For the text-containing cell, return its midpoint in [X, Y] coordinate format. 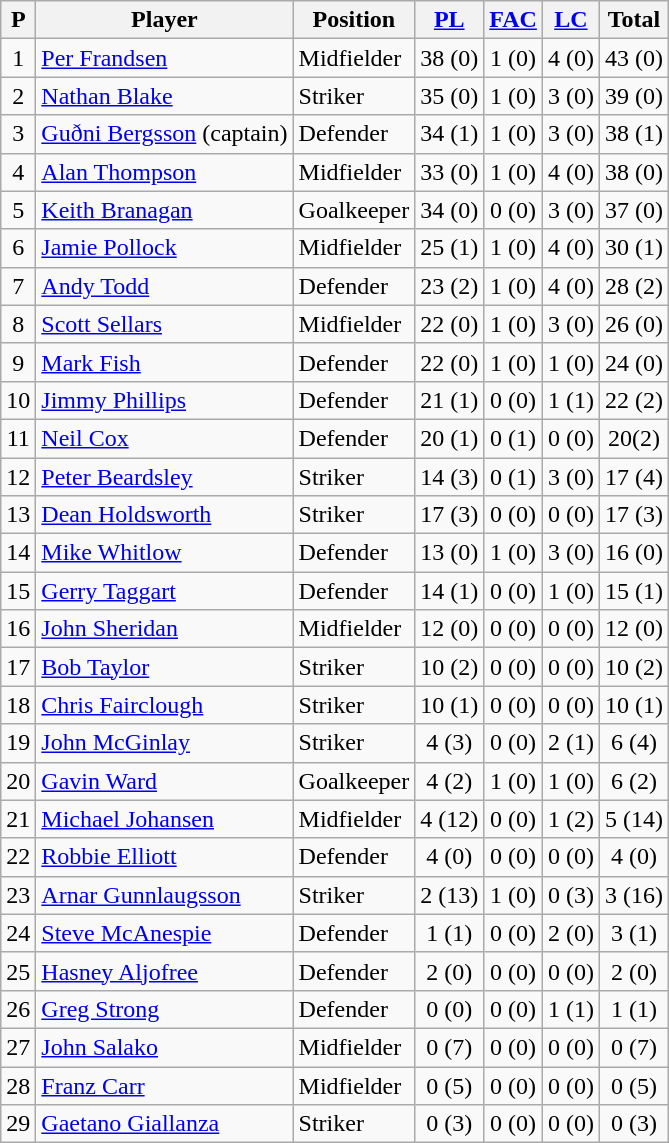
6 [18, 248]
Alan Thompson [164, 172]
4 [18, 172]
John McGinlay [164, 743]
LC [570, 20]
John Salako [164, 1047]
1 [18, 58]
Arnar Gunnlaugsson [164, 895]
21 [18, 819]
10 [18, 400]
15 [18, 591]
24 (0) [634, 362]
34 (1) [450, 134]
5 [18, 210]
Guðni Bergsson (captain) [164, 134]
PL [450, 20]
23 (2) [450, 286]
7 [18, 286]
Scott Sellars [164, 324]
2 (13) [450, 895]
17 (4) [634, 477]
Nathan Blake [164, 96]
Jimmy Phillips [164, 400]
Dean Holdsworth [164, 515]
Player [164, 20]
Franz Carr [164, 1085]
4 (12) [450, 819]
4 (2) [450, 781]
38 (1) [634, 134]
Hasney Aljofree [164, 971]
Position [354, 20]
Chris Fairclough [164, 705]
29 [18, 1124]
16 [18, 629]
Steve McAnespie [164, 933]
4 (3) [450, 743]
17 [18, 667]
Per Frandsen [164, 58]
26 [18, 1009]
3 [18, 134]
8 [18, 324]
13 (0) [450, 553]
Total [634, 20]
22 (2) [634, 400]
18 [18, 705]
Jamie Pollock [164, 248]
30 (1) [634, 248]
Peter Beardsley [164, 477]
Andy Todd [164, 286]
22 [18, 857]
39 (0) [634, 96]
2 [18, 96]
33 (0) [450, 172]
Robbie Elliott [164, 857]
Greg Strong [164, 1009]
John Sheridan [164, 629]
26 (0) [634, 324]
28 (2) [634, 286]
43 (0) [634, 58]
Mike Whitlow [164, 553]
28 [18, 1085]
3 (16) [634, 895]
16 (0) [634, 553]
12 [18, 477]
9 [18, 362]
Mark Fish [164, 362]
FAC [514, 20]
14 (1) [450, 591]
20 [18, 781]
19 [18, 743]
13 [18, 515]
37 (0) [634, 210]
24 [18, 933]
Bob Taylor [164, 667]
14 (3) [450, 477]
34 (0) [450, 210]
11 [18, 438]
25 (1) [450, 248]
14 [18, 553]
23 [18, 895]
Michael Johansen [164, 819]
Keith Branagan [164, 210]
21 (1) [450, 400]
5 (14) [634, 819]
25 [18, 971]
Gaetano Giallanza [164, 1124]
3 (1) [634, 933]
27 [18, 1047]
20 (1) [450, 438]
15 (1) [634, 591]
Gavin Ward [164, 781]
2 (1) [570, 743]
6 (4) [634, 743]
1 (2) [570, 819]
6 (2) [634, 781]
20(2) [634, 438]
Gerry Taggart [164, 591]
P [18, 20]
35 (0) [450, 96]
Neil Cox [164, 438]
